Provide the (X, Y) coordinate of the cell's center where the given text is located.  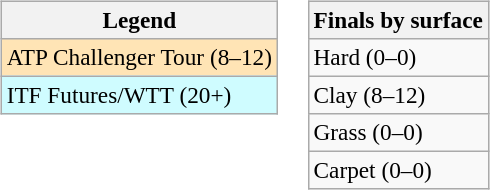
Clay (8–12) (398, 95)
ITF Futures/WTT (20+) (139, 95)
Hard (0–0) (398, 57)
Carpet (0–0) (398, 171)
Finals by surface (398, 20)
Grass (0–0) (398, 133)
Legend (139, 20)
ATP Challenger Tour (8–12) (139, 57)
